Find where the given text appears and provide that cell's center as (X, Y) coordinate. 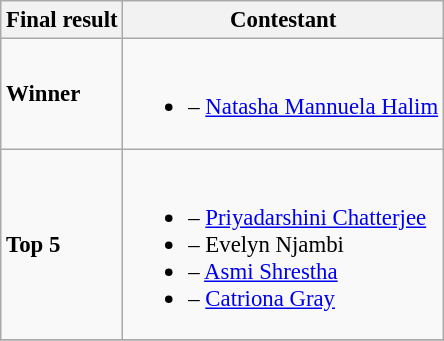
Final result (62, 20)
Top 5 (62, 244)
– Natasha Mannuela Halim (283, 94)
Contestant (283, 20)
– Priyadarshini Chatterjee – Evelyn Njambi – Asmi Shrestha – Catriona Gray (283, 244)
Winner (62, 94)
